Capture the cell that displays the provided text and extract its [X, Y] central coordinate. 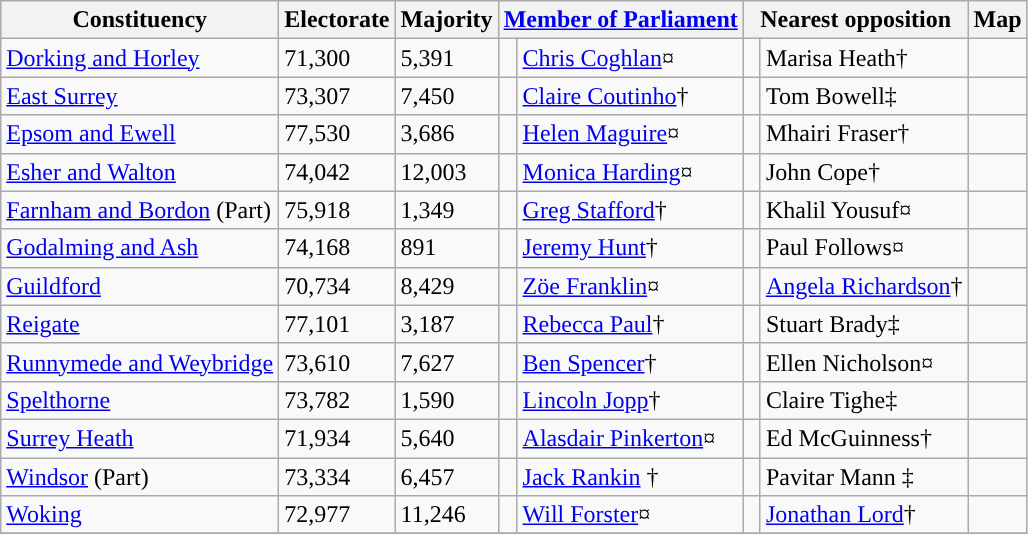
Esher and Walton [140, 172]
Jonathan Lord† [864, 515]
Stuart Brady‡ [864, 324]
John Cope† [864, 172]
1,349 [446, 210]
Marisa Heath† [864, 58]
Will Forster¤ [630, 515]
Electorate [337, 20]
Majority [446, 20]
Helen Maguire¤ [630, 134]
75,918 [337, 210]
Ellen Nicholson¤ [864, 362]
Chris Coghlan¤ [630, 58]
Nearest opposition [856, 20]
8,429 [446, 286]
1,590 [446, 400]
Claire Tighe‡ [864, 400]
Pavitar Mann ‡ [864, 477]
73,610 [337, 362]
Tom Bowell‡ [864, 96]
Member of Parliament [620, 20]
6,457 [446, 477]
Paul Follows¤ [864, 248]
Map [998, 20]
Jeremy Hunt† [630, 248]
Lincoln Jopp† [630, 400]
Windsor (Part) [140, 477]
Rebecca Paul† [630, 324]
3,686 [446, 134]
Reigate [140, 324]
7,627 [446, 362]
73,307 [337, 96]
Constituency [140, 20]
12,003 [446, 172]
71,934 [337, 438]
Claire Coutinho† [630, 96]
891 [446, 248]
Jack Rankin † [630, 477]
Godalming and Ash [140, 248]
7,450 [446, 96]
Khalil Yousuf¤ [864, 210]
Angela Richardson† [864, 286]
72,977 [337, 515]
5,640 [446, 438]
73,782 [337, 400]
Greg Stafford† [630, 210]
77,101 [337, 324]
Alasdair Pinkerton¤ [630, 438]
Mhairi Fraser† [864, 134]
3,187 [446, 324]
Dorking and Horley [140, 58]
74,042 [337, 172]
70,734 [337, 286]
Monica Harding¤ [630, 172]
73,334 [337, 477]
71,300 [337, 58]
5,391 [446, 58]
Woking [140, 515]
Ed McGuinness† [864, 438]
11,246 [446, 515]
Farnham and Bordon (Part) [140, 210]
Zöe Franklin¤ [630, 286]
Surrey Heath [140, 438]
74,168 [337, 248]
Ben Spencer† [630, 362]
Spelthorne [140, 400]
77,530 [337, 134]
Epsom and Ewell [140, 134]
East Surrey [140, 96]
Guildford [140, 286]
Runnymede and Weybridge [140, 362]
